Detect which cell encompasses the target text, then output its [x, y] center coordinate. 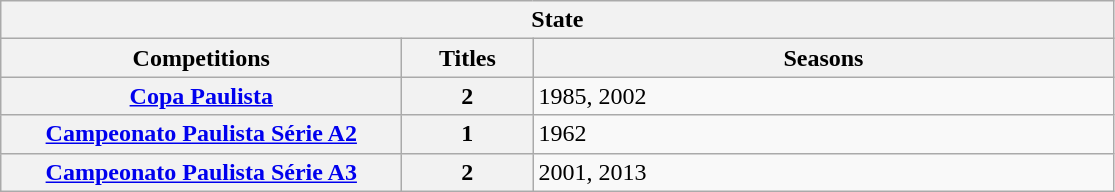
Competitions [202, 58]
State [558, 20]
1962 [824, 134]
1 [468, 134]
Copa Paulista [202, 96]
Seasons [824, 58]
Titles [468, 58]
2001, 2013 [824, 172]
Campeonato Paulista Série A2 [202, 134]
Campeonato Paulista Série A3 [202, 172]
1985, 2002 [824, 96]
